Determine the [X, Y] coordinate at the center of the cell enclosing the given text.  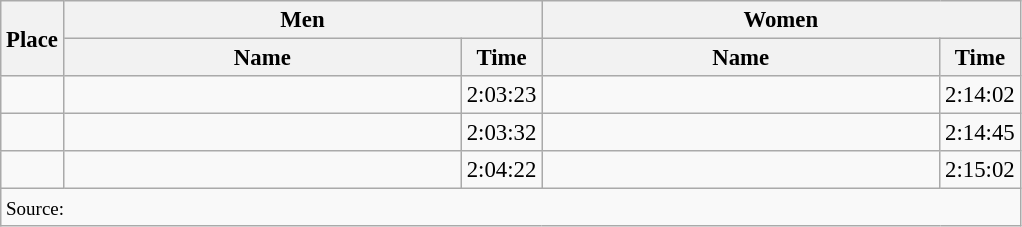
Women [781, 20]
Place [32, 38]
2:03:32 [501, 133]
Source: [510, 208]
2:14:45 [980, 133]
2:15:02 [980, 170]
2:03:23 [501, 95]
Men [302, 20]
2:14:02 [980, 95]
2:04:22 [501, 170]
